Return [x, y] of the center of cell containing provided text 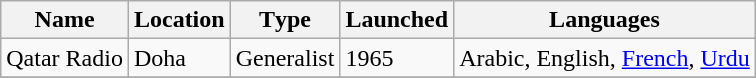
Arabic, English, French, Urdu [605, 58]
Generalist [285, 58]
1965 [397, 58]
Тype [285, 20]
Languages [605, 20]
Launched [397, 20]
Doha [179, 58]
Name [65, 20]
Qatar Radio [65, 58]
Location [179, 20]
